Pinpoint the cell where the given text exists, returning its [X, Y] midpoint coordinate. 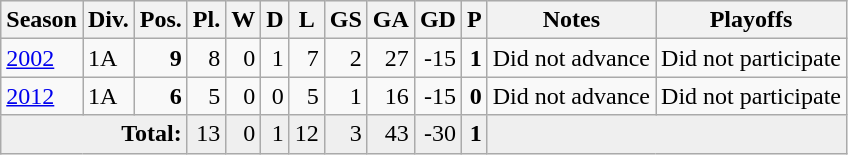
6 [160, 96]
L [306, 20]
13 [206, 134]
2 [346, 58]
9 [160, 58]
16 [390, 96]
Notes [571, 20]
2002 [42, 58]
Pos. [160, 20]
7 [306, 58]
Playoffs [752, 20]
P [474, 20]
W [244, 20]
43 [390, 134]
Total: [94, 134]
D [275, 20]
2012 [42, 96]
8 [206, 58]
GS [346, 20]
Div. [108, 20]
-30 [438, 134]
27 [390, 58]
GD [438, 20]
GA [390, 20]
Pl. [206, 20]
Season [42, 20]
12 [306, 134]
3 [346, 134]
